Identify which cell holds the provided text, then report its [x, y] central coordinate. 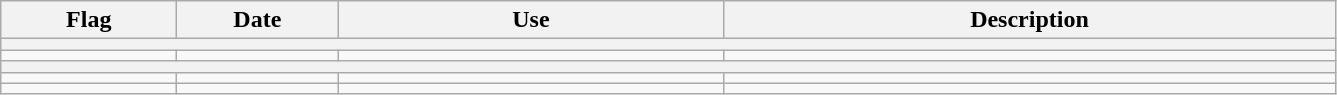
Description [1030, 20]
Date [258, 20]
Use [531, 20]
Flag [89, 20]
